Identify which cell holds the provided text, then report its [X, Y] central coordinate. 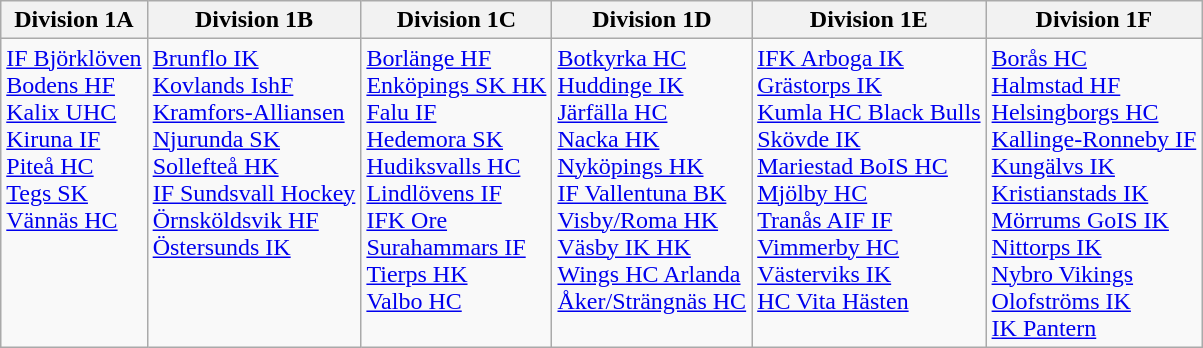
Borlänge HFEnköpings SK HKFalu IFHedemora SKHudiksvalls HCLindlövens IFIFK OreSurahammars IFTierps HKValbo HC [456, 193]
Botkyrka HCHuddinge IKJärfälla HCNacka HKNyköpings HKIF Vallentuna BKVisby/Roma HKVäsby IK HKWings HC ArlandaÅker/Strängnäs HC [652, 193]
Division 1D [652, 20]
Division 1B [254, 20]
Division 1E [869, 20]
IF BjörklövenBodens HFKalix UHCKiruna IFPiteå HCTegs SKVännäs HC [74, 193]
Borås HCHalmstad HFHelsingborgs HCKallinge-Ronneby IFKungälvs IKKristianstads IKMörrums GoIS IKNittorps IKNybro VikingsOlofströms IKIK Pantern [1094, 193]
IFK Arboga IKGrästorps IKKumla HC Black BullsSkövde IKMariestad BoIS HCMjölby HCTranås AIF IFVimmerby HCVästerviks IKHC Vita Hästen [869, 193]
Brunflo IKKovlands IshFKramfors-AlliansenNjurunda SKSollefteå HKIF Sundsvall HockeyÖrnsköldsvik HFÖstersunds IK [254, 193]
Division 1F [1094, 20]
Division 1C [456, 20]
Division 1A [74, 20]
